For the text-containing cell, return its midpoint in [x, y] coordinate format. 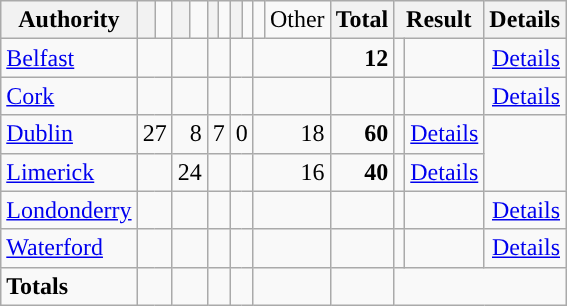
Other [297, 20]
Total [362, 20]
12 [362, 58]
0 [242, 134]
Dublin [69, 134]
Cork [69, 96]
18 [292, 134]
7 [218, 134]
Result [439, 20]
Totals [69, 286]
60 [362, 134]
Waterford [69, 248]
40 [362, 172]
16 [292, 172]
8 [190, 134]
Londonderry [69, 210]
Limerick [69, 172]
Belfast [69, 58]
Authority [69, 20]
24 [190, 172]
27 [154, 134]
